Scan for the cell matching the given text and deliver its [x, y] coordinate at center. 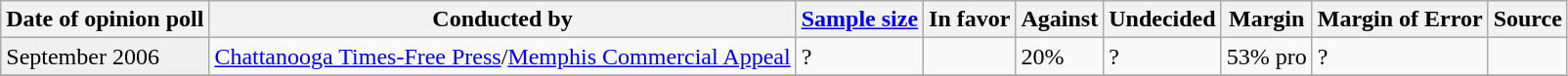
53% pro [1267, 57]
Date of opinion poll [106, 19]
September 2006 [106, 57]
20% [1060, 57]
Source [1527, 19]
Margin [1267, 19]
In favor [970, 19]
Chattanooga Times-Free Press/Memphis Commercial Appeal [502, 57]
Undecided [1162, 19]
Margin of Error [1400, 19]
Against [1060, 19]
Conducted by [502, 19]
Sample size [859, 19]
